Pinpoint the cell where the given text exists, returning its (X, Y) midpoint coordinate. 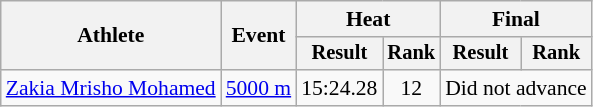
Final (516, 19)
Zakia Mrisho Mohamed (111, 88)
Event (258, 36)
15:24.28 (339, 88)
5000 m (258, 88)
Did not advance (516, 88)
Athlete (111, 36)
Heat (368, 19)
12 (411, 88)
